Identify which cell holds the provided text, then report its (x, y) central coordinate. 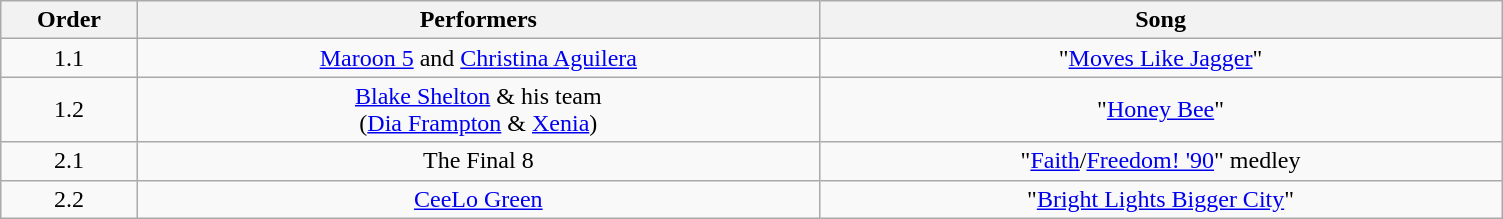
Order (69, 20)
Blake Shelton & his team(Dia Frampton & Xenia) (478, 110)
"Moves Like Jagger" (1160, 58)
Performers (478, 20)
Song (1160, 20)
2.1 (69, 161)
1.2 (69, 110)
"Faith/Freedom! '90" medley (1160, 161)
"Honey Bee" (1160, 110)
CeeLo Green (478, 199)
Maroon 5 and Christina Aguilera (478, 58)
The Final 8 (478, 161)
"Bright Lights Bigger City" (1160, 199)
1.1 (69, 58)
2.2 (69, 199)
